From the cell containing the given text, extract its center point as [X, Y] coordinate. 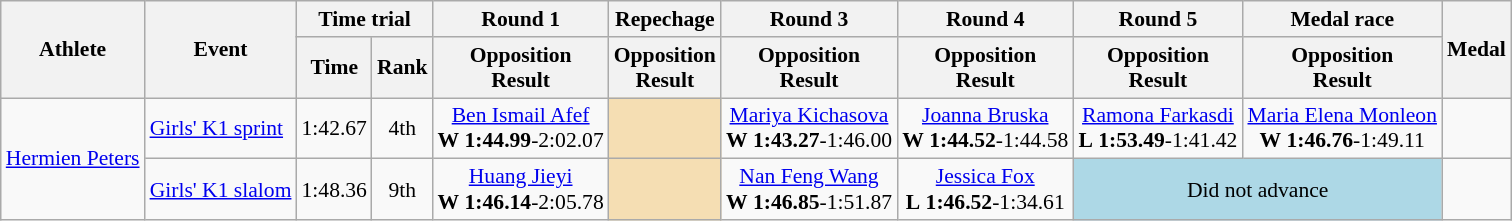
Ben Ismail Afef W 1:44.99-2:02.07 [521, 128]
Athlete [73, 50]
Jessica Fox L 1:46.52-1:34.61 [985, 190]
1:48.36 [334, 190]
Repechage [665, 19]
Event [221, 50]
9th [402, 190]
4th [402, 128]
Girls' K1 slalom [221, 190]
Ramona Farkasdi L 1:53.49-1:41.42 [1158, 128]
Maria Elena Monleon W 1:46.76-1:49.11 [1342, 128]
Joanna Bruska W 1:44.52-1:44.58 [985, 128]
Time trial [364, 19]
Did not advance [1258, 190]
Round 4 [985, 19]
Time [334, 68]
Huang Jieyi W 1:46.14-2:05.78 [521, 190]
Girls' K1 sprint [221, 128]
Mariya Kichasova W 1:43.27-1:46.00 [809, 128]
Hermien Peters [73, 159]
Round 5 [1158, 19]
Rank [402, 68]
1:42.67 [334, 128]
Nan Feng Wang W 1:46.85-1:51.87 [809, 190]
Medal [1476, 50]
Round 1 [521, 19]
Medal race [1342, 19]
Round 3 [809, 19]
